Determine the (X, Y) coordinate at the center of the cell enclosing the given text.  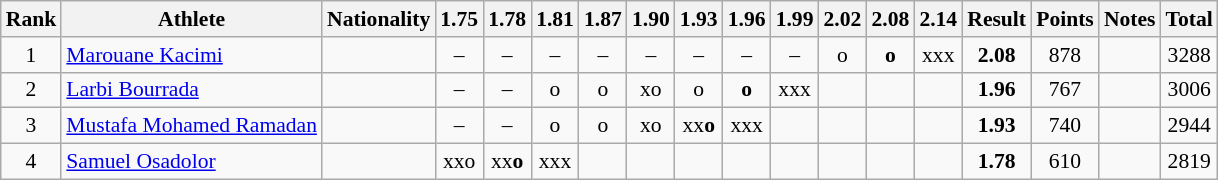
2.14 (938, 19)
1 (32, 55)
Athlete (192, 19)
1.90 (651, 19)
Nationality (378, 19)
1.75 (459, 19)
740 (1065, 126)
1.99 (795, 19)
Result (996, 19)
3288 (1190, 55)
Notes (1130, 19)
1.87 (603, 19)
610 (1065, 162)
Points (1065, 19)
878 (1065, 55)
Marouane Kacimi (192, 55)
Samuel Osadolor (192, 162)
3 (32, 126)
2 (32, 90)
2944 (1190, 126)
Larbi Bourrada (192, 90)
1.81 (555, 19)
Total (1190, 19)
Rank (32, 19)
3006 (1190, 90)
767 (1065, 90)
2819 (1190, 162)
4 (32, 162)
Mustafa Mohamed Ramadan (192, 126)
2.02 (843, 19)
